Determine the (x, y) coordinate at the center of the cell enclosing the given text.  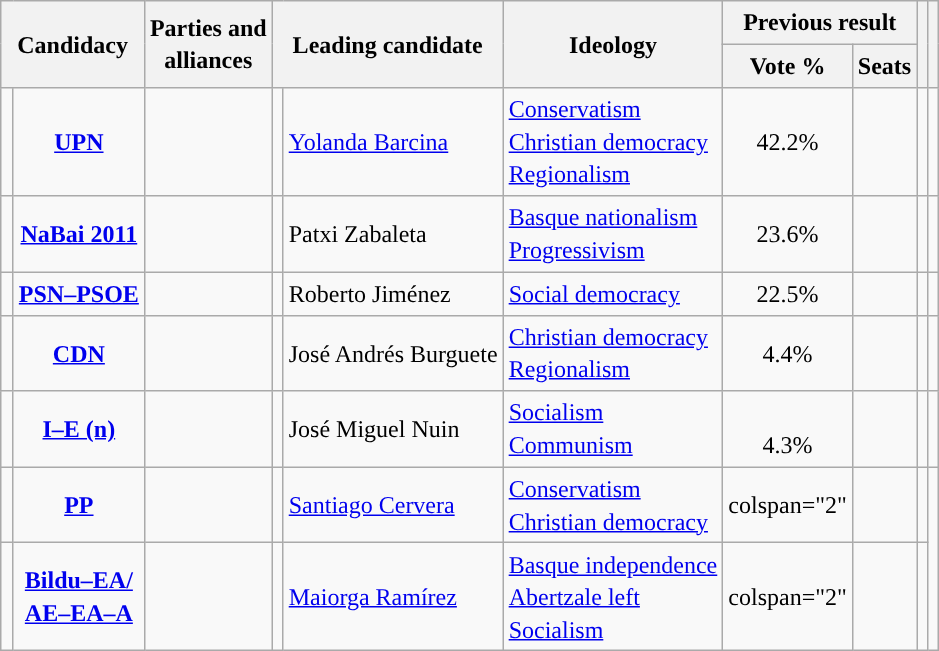
4.4% (788, 353)
Parties andalliances (208, 44)
Bildu–EA/AE–EA–A (78, 597)
Ideology (613, 44)
42.2% (788, 142)
ConservatismChristian democracy (613, 505)
UPN (78, 142)
Vote % (788, 66)
23.6% (788, 234)
PSN–PSOE (78, 294)
Seats (884, 66)
Leading candidate (388, 44)
PP (78, 505)
Santiago Cervera (393, 505)
NaBai 2011 (78, 234)
4.3% (788, 429)
Social democracy (613, 294)
22.5% (788, 294)
José Andrés Burguete (393, 353)
Candidacy (73, 44)
Basque nationalismProgressivism (613, 234)
Christian democracyRegionalism (613, 353)
Basque independenceAbertzale leftSocialism (613, 597)
Patxi Zabaleta (393, 234)
CDN (78, 353)
ConservatismChristian democracyRegionalism (613, 142)
I–E (n) (78, 429)
José Miguel Nuin (393, 429)
Previous result (820, 22)
Maiorga Ramírez (393, 597)
Yolanda Barcina (393, 142)
Roberto Jiménez (393, 294)
SocialismCommunism (613, 429)
